Return (x, y) of the center of cell containing provided text 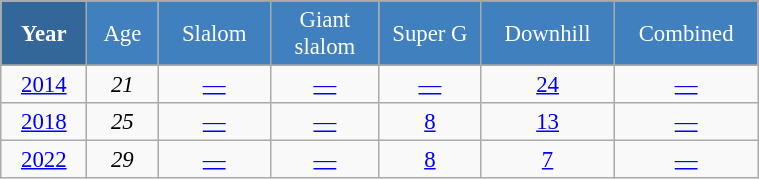
Combined (686, 34)
24 (547, 85)
25 (122, 122)
29 (122, 160)
7 (547, 160)
Giantslalom (324, 34)
Slalom (214, 34)
21 (122, 85)
2018 (44, 122)
13 (547, 122)
Downhill (547, 34)
2014 (44, 85)
2022 (44, 160)
Age (122, 34)
Super G (430, 34)
Year (44, 34)
